Capture the cell that displays the provided text and extract its (x, y) central coordinate. 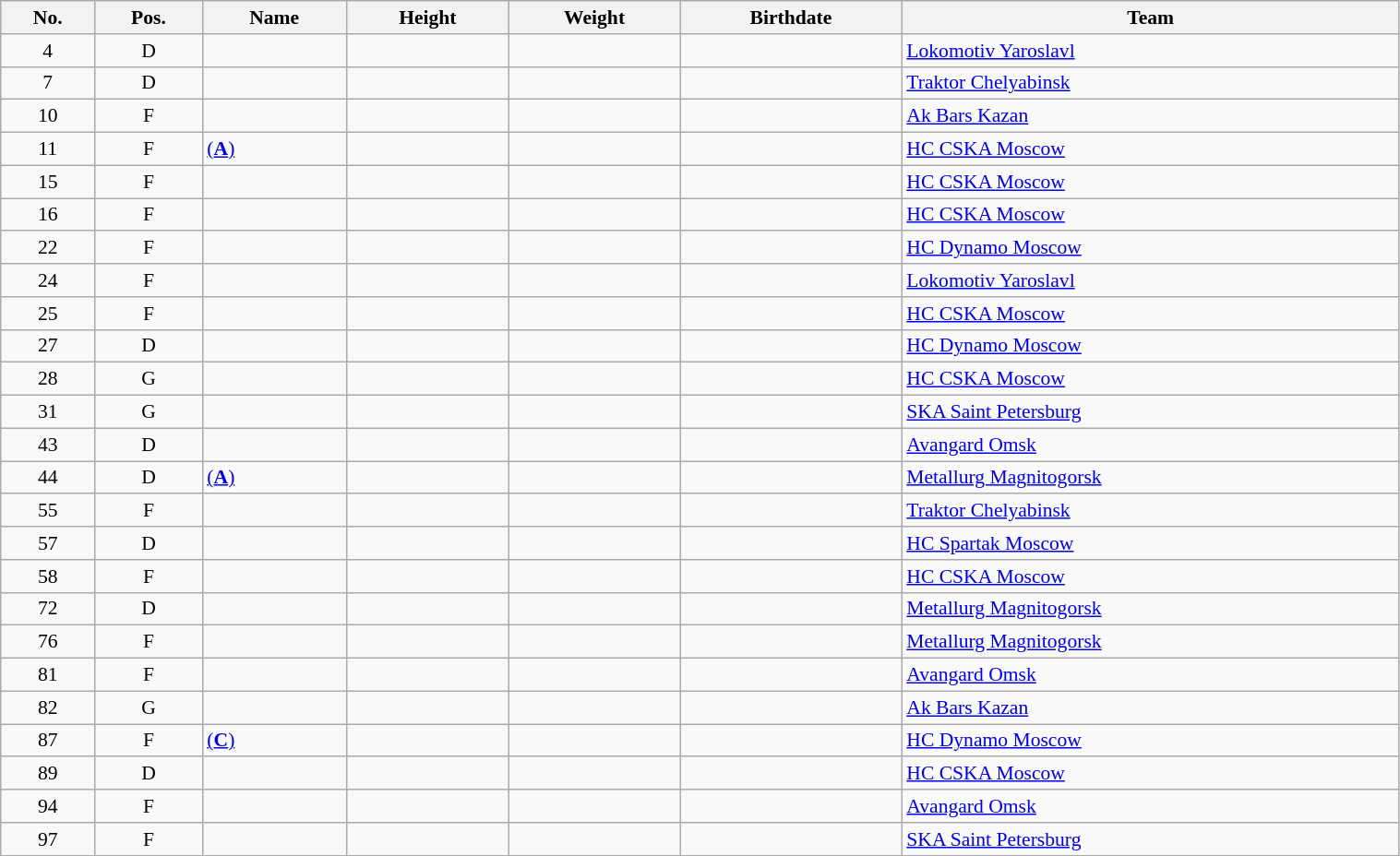
Birthdate (792, 18)
Name (274, 18)
15 (48, 182)
87 (48, 741)
24 (48, 280)
28 (48, 379)
43 (48, 445)
Pos. (150, 18)
55 (48, 511)
22 (48, 248)
89 (48, 774)
58 (48, 577)
10 (48, 116)
27 (48, 346)
25 (48, 314)
4 (48, 51)
HC Spartak Moscow (1150, 543)
82 (48, 707)
Team (1150, 18)
Height (427, 18)
No. (48, 18)
31 (48, 412)
44 (48, 478)
57 (48, 543)
76 (48, 642)
97 (48, 839)
11 (48, 149)
(C) (274, 741)
72 (48, 609)
7 (48, 83)
81 (48, 675)
16 (48, 215)
Weight (594, 18)
94 (48, 806)
